Locate the cell with the specified text and output its [x, y] center coordinate. 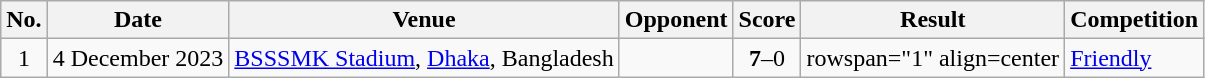
7–0 [767, 58]
1 [24, 58]
Opponent [676, 20]
rowspan="1" align=center [933, 58]
Date [138, 20]
Result [933, 20]
No. [24, 20]
Competition [1134, 20]
4 December 2023 [138, 58]
Venue [424, 20]
BSSSMK Stadium, Dhaka, Bangladesh [424, 58]
Friendly [1134, 58]
Score [767, 20]
